Return the [X, Y] coordinate for the center point of the cell that contains the specified text.  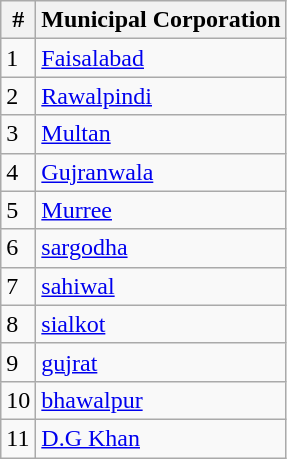
Faisalabad [161, 58]
Murree [161, 210]
2 [18, 96]
5 [18, 210]
sialkot [161, 324]
gujrat [161, 362]
11 [18, 438]
4 [18, 172]
Rawalpindi [161, 96]
# [18, 20]
9 [18, 362]
Gujranwala [161, 172]
sargodha [161, 248]
3 [18, 134]
Municipal Corporation [161, 20]
D.G Khan [161, 438]
sahiwal [161, 286]
6 [18, 248]
1 [18, 58]
8 [18, 324]
Multan [161, 134]
10 [18, 400]
bhawalpur [161, 400]
7 [18, 286]
